Locate the cell with the specified text and output its [X, Y] center coordinate. 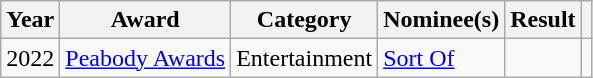
Sort Of [442, 58]
Category [304, 20]
Year [30, 20]
Entertainment [304, 58]
Award [146, 20]
Peabody Awards [146, 58]
Nominee(s) [442, 20]
2022 [30, 58]
Result [543, 20]
